Locate the cell with the specified text and output its [x, y] center coordinate. 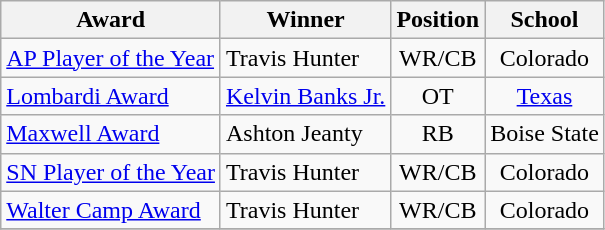
Kelvin Banks Jr. [305, 96]
Texas [545, 96]
Maxwell Award [111, 134]
Lombardi Award [111, 96]
Winner [305, 20]
RB [438, 134]
OT [438, 96]
Ashton Jeanty [305, 134]
Walter Camp Award [111, 210]
Position [438, 20]
Award [111, 20]
AP Player of the Year [111, 58]
School [545, 20]
SN Player of the Year [111, 172]
Boise State [545, 134]
